Provide the (x, y) coordinate of the cell's center where the given text is located.  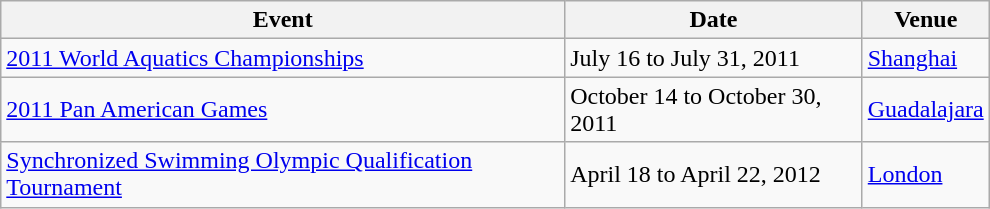
Date (714, 20)
2011 Pan American Games (283, 110)
October 14 to October 30, 2011 (714, 110)
April 18 to April 22, 2012 (714, 174)
Guadalajara (926, 110)
Event (283, 20)
2011 World Aquatics Championships (283, 58)
July 16 to July 31, 2011 (714, 58)
London (926, 174)
Synchronized Swimming Olympic Qualification Tournament (283, 174)
Shanghai (926, 58)
Venue (926, 20)
